Provide the [x, y] coordinate of the cell's center where the given text is located.  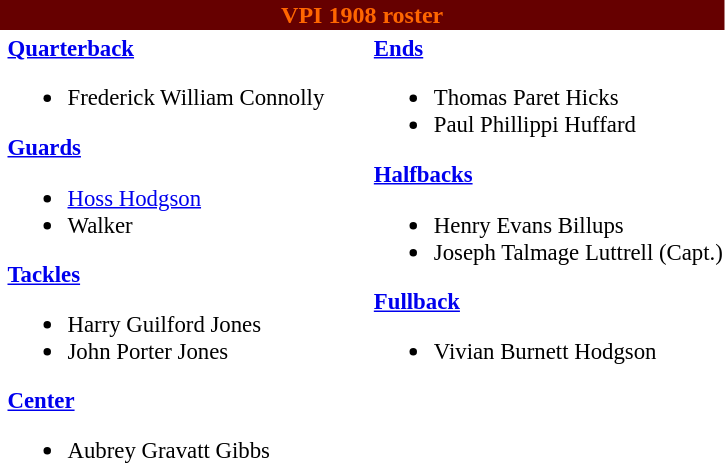
VPI 1908 roster [362, 15]
